Determine the (x, y) coordinate at the center of the cell enclosing the given text.  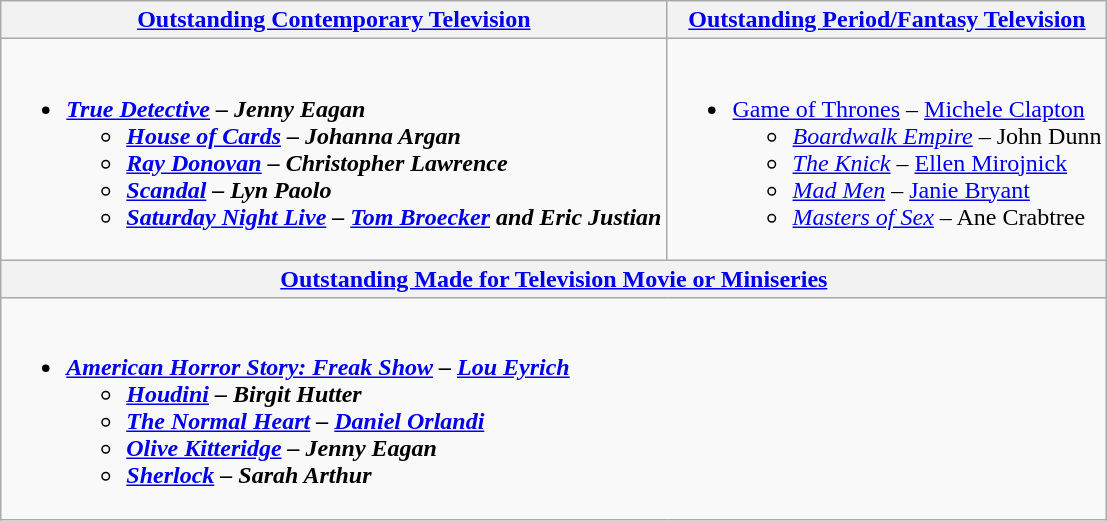
Outstanding Period/Fantasy Television (887, 20)
Outstanding Made for Television Movie or Miniseries (554, 279)
Outstanding Contemporary Television (334, 20)
Game of Thrones – Michele ClaptonBoardwalk Empire – John DunnThe Knick – Ellen MirojnickMad Men – Janie BryantMasters of Sex – Ane Crabtree (887, 150)
